Determine the [X, Y] coordinate at the center of the cell enclosing the given text.  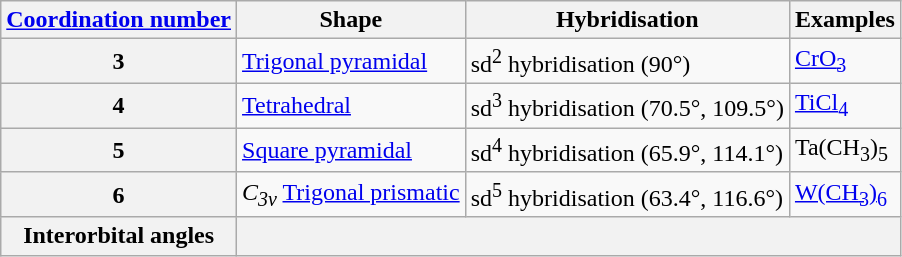
6 [119, 194]
TiCl4 [844, 106]
Shape [352, 20]
sd4 hybridisation (65.9°, 114.1°) [627, 150]
Coordination number [119, 20]
Ta(CH3)5 [844, 150]
W(CH3)6 [844, 194]
CrO3 [844, 62]
C3v Trigonal prismatic [352, 194]
Hybridisation [627, 20]
sd3 hybridisation (70.5°, 109.5°) [627, 106]
sd2 hybridisation (90°) [627, 62]
Tetrahedral [352, 106]
Trigonal pyramidal [352, 62]
3 [119, 62]
4 [119, 106]
sd5 hybridisation (63.4°, 116.6°) [627, 194]
Examples [844, 20]
5 [119, 150]
Square pyramidal [352, 150]
Interorbital angles [119, 236]
